Pinpoint the cell where the given text exists, returning its [X, Y] midpoint coordinate. 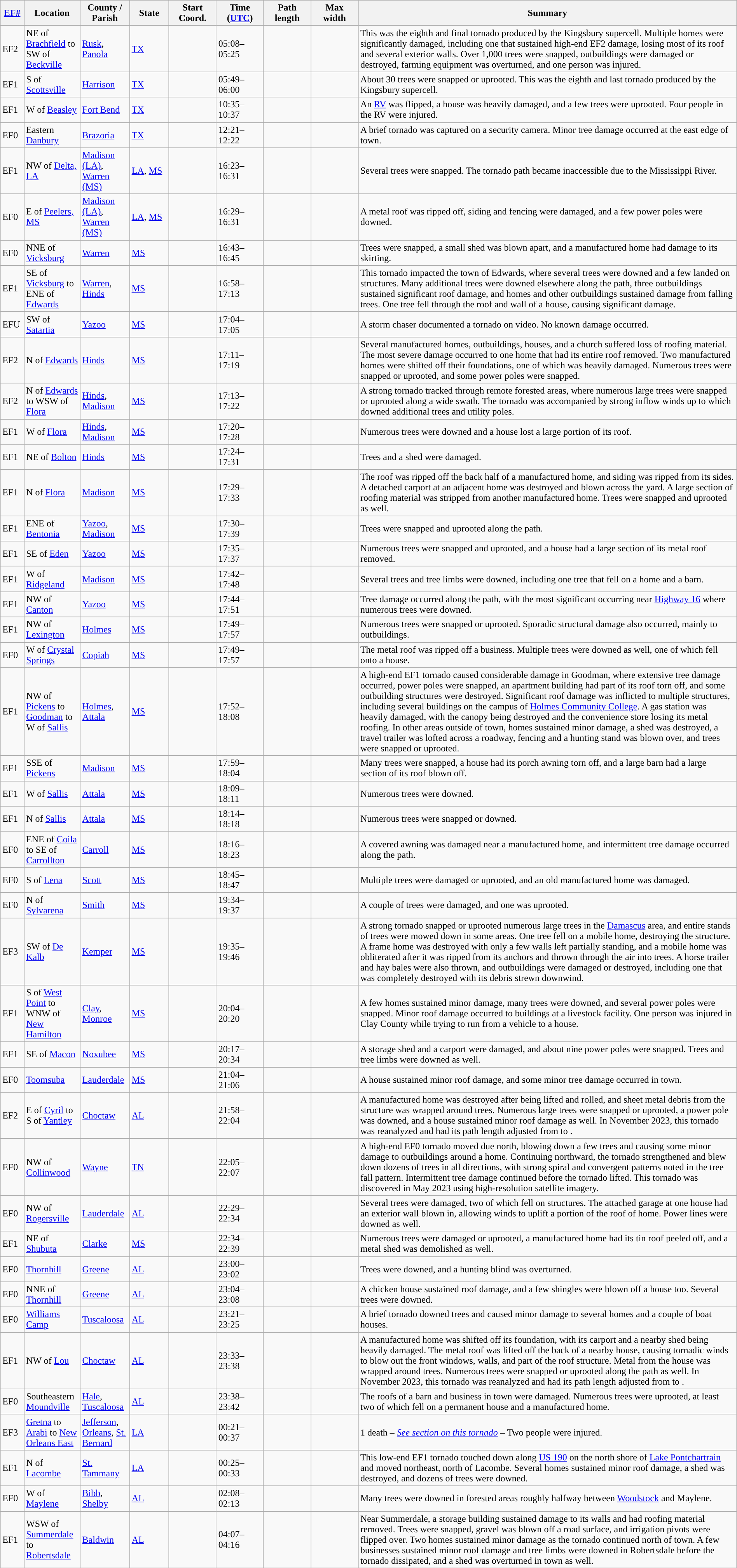
Wayne [105, 1167]
23:33–23:38 [240, 1361]
A chicken house sustained roof damage, and a few shingles were blown off a house too. Several trees were downed. [547, 1294]
Noxubee [105, 1054]
Bibb, Shelby [105, 1498]
Holmes [105, 629]
18:09–18:11 [240, 793]
Trees and a shed were damaged. [547, 457]
10:35–10:37 [240, 110]
WSW of Summerdale to Robertsdale [52, 1540]
State [149, 13]
NW of Lexington [52, 629]
Summary [547, 13]
17:59–18:04 [240, 768]
NNE of Thornhill [52, 1294]
SE of Eden [52, 554]
Williams Camp [52, 1319]
NW of Rogersville [52, 1213]
Warren, Hinds [105, 288]
A metal roof was ripped off, siding and fencing were damaged, and a few power poles were downed. [547, 217]
An RV was flipped, a house was heavily damaged, and a few trees were uprooted. Four people in the RV were injured. [547, 110]
A brief tornado was captured on a security camera. Minor tree damage occurred at the east edge of town. [547, 135]
Numerous trees were snapped or downed. [547, 819]
A covered awning was damaged near a manufactured home, and intermittent tree damage occurred along the path. [547, 849]
Path length [287, 13]
18:45–18:47 [240, 880]
12:21–12:22 [240, 135]
E of Peelers, MS [52, 217]
17:52–18:08 [240, 712]
A brief tornado downed trees and caused minor damage to several homes and a couple of boat houses. [547, 1319]
23:00–23:02 [240, 1269]
23:04–23:08 [240, 1294]
Harrison [105, 85]
20:17–20:34 [240, 1054]
17:35–17:37 [240, 554]
NE of Brachfield to SW of Beckville [52, 49]
N of Edwards [52, 360]
The metal roof was ripped off a business. Multiple trees were downed as well, one of which fell onto a house. [547, 655]
Trees were downed, and a hunting blind was overturned. [547, 1269]
22:34–22:39 [240, 1244]
Numerous trees were downed. [547, 793]
Kemper [105, 951]
Time (UTC) [240, 13]
Jefferson, Orleans, St. Bernard [105, 1432]
W of Maylene [52, 1498]
Start Coord. [193, 13]
NW of Lou [52, 1361]
Rusk, Panola [105, 49]
Numerous trees were snapped and uprooted, and a house had a large section of its metal roof removed. [547, 554]
NE of Bolton [52, 457]
W of Sallis [52, 793]
17:11–17:19 [240, 360]
A storm chaser documented a tornado on video. No known damage occurred. [547, 324]
TN [149, 1167]
NW of Delta, LA [52, 171]
Thornhill [52, 1269]
Carroll [105, 849]
W of Crystal Springs [52, 655]
W of Flora [52, 431]
Many trees were downed in forested areas roughly halfway between Woodstock and Maylene. [547, 1498]
Brazoria [105, 135]
N of Lacombe [52, 1468]
NW of Canton [52, 605]
N of Flora [52, 493]
17:29–17:33 [240, 493]
02:08–02:13 [240, 1498]
W of Ridgeland [52, 579]
17:13–17:22 [240, 401]
Trees were snapped and uprooted along the path. [547, 528]
A storage shed and a carport were damaged, and about nine power poles were snapped. Trees and tree limbs were downed as well. [547, 1054]
17:24–17:31 [240, 457]
Tree damage occurred along the path, with the most significant occurring near Highway 16 where numerous trees were downed. [547, 605]
EF# [12, 13]
NW of Collinwood [52, 1167]
22:05–22:07 [240, 1167]
SW of De Kalb [52, 951]
NE of Shubuta [52, 1244]
19:35–19:46 [240, 951]
Numerous trees were downed and a house lost a large portion of its roof. [547, 431]
Clarke [105, 1244]
Toomsuba [52, 1080]
E of Cyril to S of Yantley [52, 1116]
17:42–17:48 [240, 579]
17:30–17:39 [240, 528]
Fort Bend [105, 110]
Scott [105, 880]
Baldwin [105, 1540]
16:29–16:31 [240, 217]
Several trees and tree limbs were downed, including one tree that fell on a home and a barn. [547, 579]
21:04–21:06 [240, 1080]
Max width [335, 13]
SSE of Pickens [52, 768]
23:38–23:42 [240, 1402]
18:14–18:18 [240, 819]
Several trees were snapped. The tornado path became inaccessible due to the Mississippi River. [547, 171]
SW of Satartia [52, 324]
17:04–17:05 [240, 324]
20:04–20:20 [240, 1014]
16:43–16:45 [240, 253]
SE of Vicksburg to ENE of Edwards [52, 288]
16:58–17:13 [240, 288]
17:20–17:28 [240, 431]
Southeastern Moundville [52, 1402]
Tuscaloosa [105, 1319]
00:21–00:37 [240, 1432]
21:58–22:04 [240, 1116]
About 30 trees were snapped or uprooted. This was the eighth and last tornado produced by the Kingsbury supercell. [547, 85]
1 death – See section on this tornado – Two people were injured. [547, 1432]
Clay, Monroe [105, 1014]
16:23–16:31 [240, 171]
23:21–23:25 [240, 1319]
Eastern Danbury [52, 135]
Hale, Tuscaloosa [105, 1402]
NW of Pickens to Goodman to W of Sallis [52, 712]
19:34–19:37 [240, 905]
ENE of Bentonia [52, 528]
S of Lena [52, 880]
St. Tammany [105, 1468]
NNE of Vicksburg [52, 253]
Gretna to Arabi to New Orleans East [52, 1432]
Numerous trees were snapped or uprooted. Sporadic structural damage also occurred, mainly to outbuildings. [547, 629]
A house sustained minor roof damage, and some minor tree damage occurred in town. [547, 1080]
A couple of trees were damaged, and one was uprooted. [547, 905]
ENE of Coila to SE of Carrollton [52, 849]
04:07–04:16 [240, 1540]
Numerous trees were damaged or uprooted, a manufactured home had its tin roof peeled off, and a metal shed was demolished as well. [547, 1244]
W of Beasley [52, 110]
Many trees were snapped, a house had its porch awning torn off, and a large barn had a large section of its roof blown off. [547, 768]
N of Sylvarena [52, 905]
22:29–22:34 [240, 1213]
N of Edwards to WSW of Flora [52, 401]
Trees were snapped, a small shed was blown apart, and a manufactured home had damage to its skirting. [547, 253]
05:08–05:25 [240, 49]
County / Parish [105, 13]
17:44–17:51 [240, 605]
05:49–06:00 [240, 85]
SE of Macon [52, 1054]
Holmes, Attala [105, 712]
S of Scottsville [52, 85]
S of West Point to WNW of New Hamilton [52, 1014]
18:16–18:23 [240, 849]
Smith [105, 905]
00:25–00:33 [240, 1468]
Multiple trees were damaged or uprooted, and an old manufactured home was damaged. [547, 880]
Copiah [105, 655]
N of Sallis [52, 819]
Warren [105, 253]
EFU [12, 324]
Location [52, 13]
Yazoo, Madison [105, 528]
